Return [X, Y] of the center of cell containing provided text 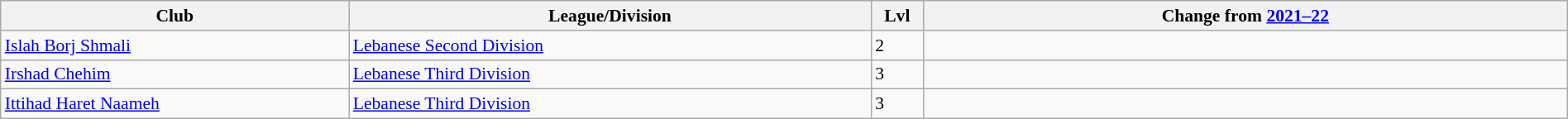
Ittihad Haret Naameh [175, 104]
Islah Borj Shmali [175, 45]
Irshad Chehim [175, 74]
League/Division [610, 16]
Lebanese Second Division [610, 45]
Lvl [896, 16]
2 [896, 45]
Club [175, 16]
Change from 2021–22 [1245, 16]
